Find where the given text appears and provide that cell's center as (X, Y) coordinate. 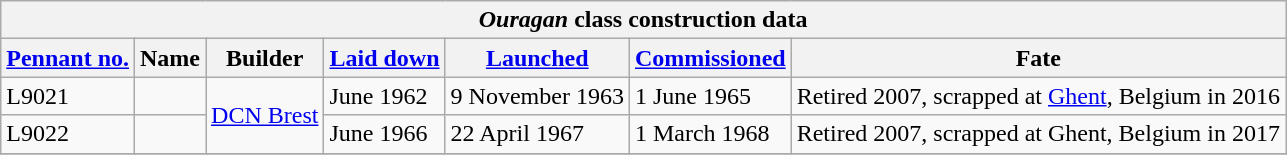
Ouragan class construction data (644, 20)
L9022 (68, 134)
June 1962 (384, 96)
Laid down (384, 58)
1 March 1968 (710, 134)
Builder (265, 58)
June 1966 (384, 134)
Retired 2007, scrapped at Ghent, Belgium in 2017 (1038, 134)
L9021 (68, 96)
Retired 2007, scrapped at Ghent, Belgium in 2016 (1038, 96)
DCN Brest (265, 115)
Name (170, 58)
22 April 1967 (537, 134)
Commissioned (710, 58)
Launched (537, 58)
1 June 1965 (710, 96)
Fate (1038, 58)
9 November 1963 (537, 96)
Pennant no. (68, 58)
